Pinpoint the cell where the given text exists, returning its (X, Y) midpoint coordinate. 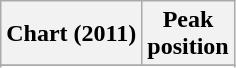
Chart (2011) (72, 34)
Peakposition (188, 34)
